Return (x, y) of the center of cell containing provided text 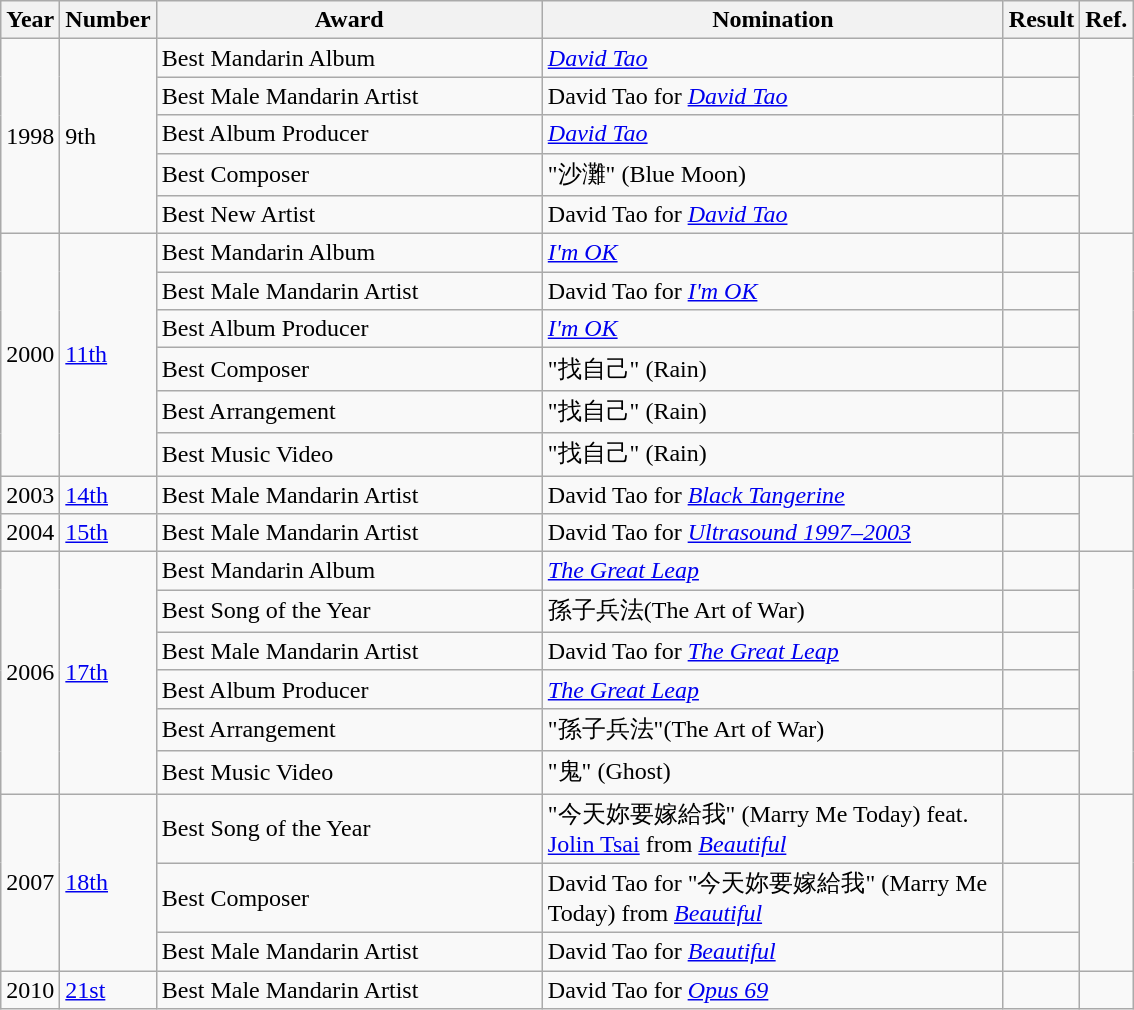
David Tao for I'm OK (772, 291)
Ref. (1106, 20)
2006 (30, 673)
1998 (30, 136)
孫子兵法(The Art of War) (772, 612)
Number (108, 20)
2004 (30, 533)
15th (108, 533)
David Tao for Black Tangerine (772, 495)
11th (108, 355)
"孫子兵法"(The Art of War) (772, 730)
David Tao for "今天妳要嫁給我" (Marry Me Today) from Beautiful (772, 898)
"沙灘" (Blue Moon) (772, 174)
14th (108, 495)
2003 (30, 495)
2010 (30, 990)
David Tao for Beautiful (772, 952)
David Tao for Ultrasound 1997–2003 (772, 533)
2007 (30, 882)
17th (108, 673)
David Tao for Opus 69 (772, 990)
David Tao for The Great Leap (772, 651)
21st (108, 990)
"鬼" (Ghost) (772, 772)
Result (1041, 20)
9th (108, 136)
Award (349, 20)
Year (30, 20)
Best New Artist (349, 215)
Nomination (772, 20)
18th (108, 882)
2000 (30, 355)
"今天妳要嫁給我" (Marry Me Today) feat. Jolin Tsai from Beautiful (772, 829)
